Identify which cell holds the provided text, then report its [x, y] central coordinate. 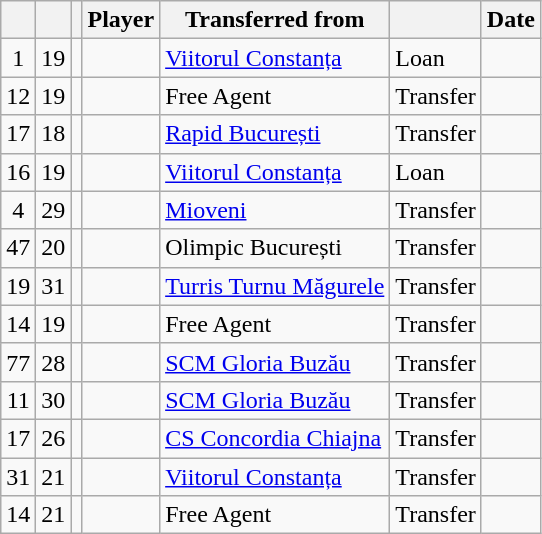
18 [54, 134]
28 [54, 362]
16 [18, 172]
CS Concordia Chiajna [275, 438]
4 [18, 210]
11 [18, 400]
20 [54, 248]
12 [18, 96]
77 [18, 362]
Player [121, 20]
26 [54, 438]
29 [54, 210]
Turris Turnu Măgurele [275, 286]
Transferred from [275, 20]
Date [510, 20]
1 [18, 58]
Rapid București [275, 134]
30 [54, 400]
Mioveni [275, 210]
47 [18, 248]
Olimpic București [275, 248]
